Pinpoint the cell where the given text exists, returning its [x, y] midpoint coordinate. 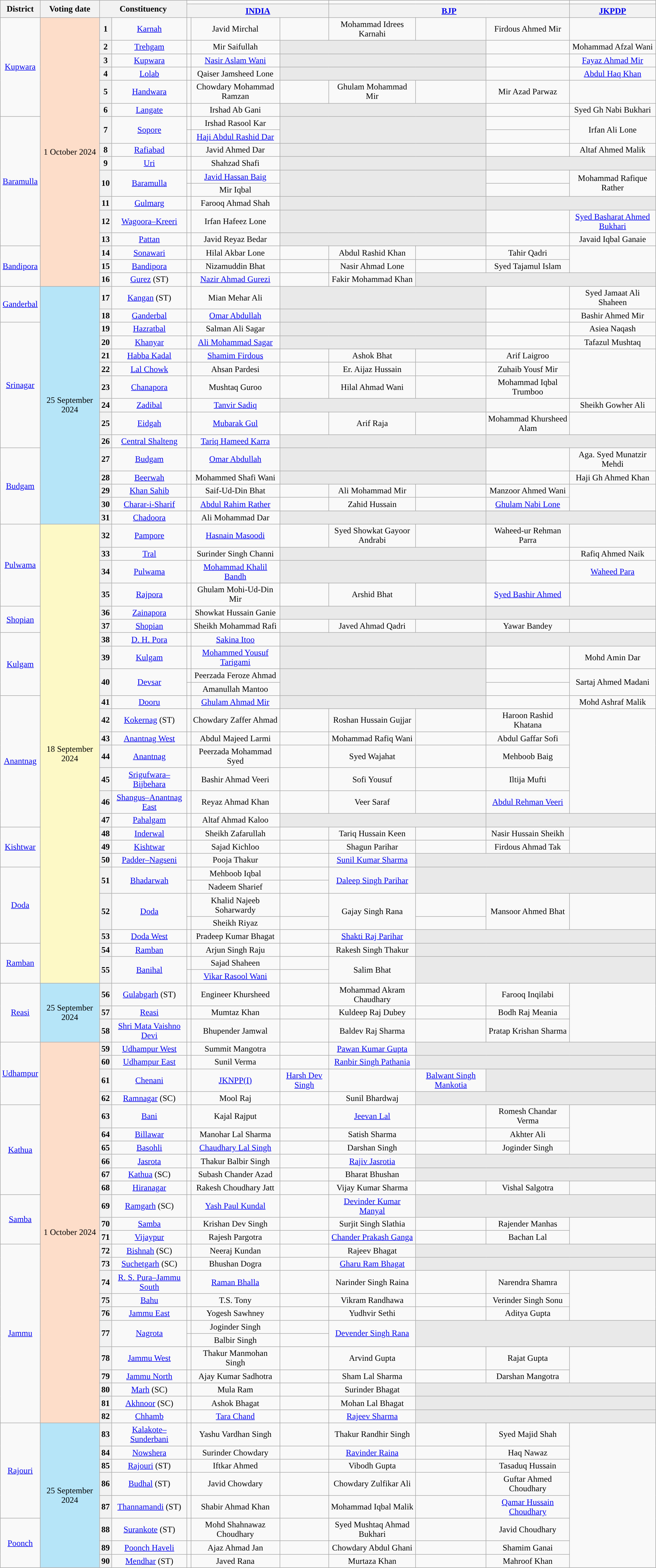
67 [106, 1174]
Syed Wajahat [372, 757]
42 [106, 720]
Pahalgam [149, 820]
Khanyar [149, 342]
Javid Mirchal [235, 29]
Ramgarh (SC) [149, 1205]
Jasrota [149, 1161]
Ghulam Mohi-Ud-Din Mir [235, 595]
Gulmarg [149, 203]
Gharu Ram Bhagat [372, 1264]
Thakur Manmohan Singh [235, 1358]
Bani [149, 1116]
80 [106, 1390]
68 [106, 1188]
16 [106, 279]
32 [106, 536]
Mohammad Akram Chaudhary [372, 994]
71 [106, 1237]
Manohar Lal Sharma [235, 1134]
Mohammad Khalil Bandh [235, 572]
Beerwah [149, 478]
Ghulam Ahmad Mir [235, 702]
Mehboob Baig [528, 757]
Baldev Raj Sharma [372, 1031]
Billawar [149, 1134]
Bhupender Jamwal [235, 1031]
Neeraj Kundan [235, 1251]
Padder–Nagseni [149, 860]
Mahroof Khan [528, 1561]
Fayaz Ahmad Mir [613, 60]
Rakesh Choudhary Jatt [235, 1188]
Ramnagar (SC) [149, 1098]
89 [106, 1548]
Sofi Yousuf [372, 779]
Daleep Singh Parihar [372, 880]
1 [106, 29]
Abdul Majeed Larmi [235, 738]
Shakti Raj Parihar [372, 936]
Arif Raja [372, 423]
Saif-Ud-Din Bhat [235, 491]
Voting date [69, 9]
Zadibal [149, 405]
41 [106, 702]
Sajad Shaheen [235, 963]
52 [106, 912]
Mushtaq Guroo [235, 387]
Charar-i-Sharif [149, 504]
Mohammed Yousuf Tarigami [235, 657]
Thakur Randhir Singh [372, 1434]
Mohan Lal Bhagat [372, 1403]
Bhadarwah [149, 880]
Bachan Lal [528, 1237]
Poonch Haveli [149, 1548]
26 [106, 441]
Javid Reyaz Bedar [235, 239]
Banihal [149, 970]
Asiea Naqash [613, 329]
Arshid Bhat [372, 595]
Nazir Ahmad Gurezi [235, 279]
Veer Saraf [372, 802]
Darshan Singh [372, 1148]
Rafiq Ahmed Naik [613, 554]
64 [106, 1134]
Mohammad Iqbal Trumboo [528, 387]
Akhnoor (SC) [149, 1403]
Thakur Balbir Singh [235, 1161]
Ghulam Mohammad Mir [372, 92]
Lal Chowk [149, 369]
Tariq Hussain Keen [372, 833]
Mir Saifullah [235, 47]
Nizamuddin Bhat [235, 266]
Pradeep Kumar Bhagat [235, 936]
Udhampur East [149, 1062]
Sajad Kichloo [235, 847]
Kathua (SC) [149, 1174]
Trehgam [149, 47]
11 [106, 203]
Salim Bhat [372, 970]
Javed Rana [235, 1561]
Syed Jamaat Ali Shaheen [613, 297]
77 [106, 1333]
Javaid Iqbal Ganaie [613, 239]
47 [106, 820]
Hiranagar [149, 1188]
Syed Mushtaq Ahmad Bukhari [372, 1529]
Surinder Singh Channi [235, 554]
Mendhar (ST) [149, 1561]
Chhamb [149, 1416]
14 [106, 253]
62 [106, 1098]
4 [106, 74]
28 [106, 478]
Peerzada Mohammad Syed [235, 757]
Balwant Singh Mankotia [451, 1080]
Vibodh Gupta [372, 1466]
Firdous Ahmed Mir [528, 29]
Tral [149, 554]
Syed Gh Nabi Bukhari [613, 110]
73 [106, 1264]
Abdul Rahim Rather [235, 504]
Syed Showkat Gayoor Andrabi [372, 536]
Mohammad Idrees Karnahi [372, 29]
Mansoor Ahmed Bhat [528, 912]
Hasnain Masoodi [235, 536]
45 [106, 779]
Udhampur West [149, 1049]
21 [106, 356]
Bashir Ahmad Veeri [235, 779]
Mumtaz Khan [235, 1013]
Ranbir Singh Pathania [372, 1062]
Mohammad Rafique Rather [613, 183]
Chowdary Zulfikar Ali [372, 1484]
Rajeev Sharma [372, 1416]
58 [106, 1031]
38 [106, 639]
Vijaypur [149, 1237]
Rajender Manhas [528, 1224]
Manzoor Ahmed Wani [528, 491]
Chowdary Mohammad Ramzan [235, 92]
Nagrota [149, 1333]
Mohammad Rafiq Wani [372, 738]
Shri Mata Vaishno Devi [149, 1031]
23 [106, 387]
Raman Bhalla [235, 1282]
12 [106, 222]
Syed Tajamul Islam [528, 266]
Haroon Rashid Khatana [528, 720]
Bharat Bhushan [372, 1174]
Ali Mohammad Mir [372, 491]
Mohammad Khursheed Alam [528, 423]
Bhushan Dogra [235, 1264]
Chadoora [149, 518]
Sham Lal Sharma [372, 1376]
Aga. Syed Munatzir Mehdi [613, 459]
Kathua [20, 1149]
82 [106, 1416]
61 [106, 1080]
53 [106, 936]
Ashok Bhat [372, 356]
Chowdary Abdul Ghani [372, 1548]
Surankote (ST) [149, 1529]
Mohammad Iqbal Malik [372, 1507]
Peerzada Feroze Ahmad [235, 675]
Tanvir Sadiq [235, 405]
Habba Kadal [149, 356]
Tahir Qadri [528, 253]
Langate [149, 110]
Arjun Singh Raju [235, 950]
20 [106, 342]
Abdul Gaffar Sofi [528, 738]
Mohd Amin Dar [613, 657]
Pampore [149, 536]
Abdul Rehman Veeri [528, 802]
35 [106, 595]
Chenani [149, 1080]
86 [106, 1484]
Yudhvir Sethi [372, 1313]
70 [106, 1224]
Nasir Aslam Wani [235, 60]
Gulabgarh (ST) [149, 994]
65 [106, 1148]
JKNPP(I) [235, 1080]
25 [106, 423]
Rajouri [20, 1471]
Rajeev Bhagat [372, 1251]
Chander Prakash Ganga [372, 1237]
Bahu [149, 1300]
60 [106, 1062]
Jammu East [149, 1313]
Reyaz Ahmad Khan [235, 802]
Devinder Kumar Manyal [372, 1205]
Khan Sahib [149, 491]
Irfan Hafeez Lone [235, 222]
Chanapora [149, 387]
39 [106, 657]
Rajpora [149, 595]
Iltija Mufti [528, 779]
Doda West [149, 936]
66 [106, 1161]
13 [106, 239]
Sunil Kumar Sharma [372, 860]
Rajesh Pargotra [235, 1237]
Zainapora [149, 613]
69 [106, 1205]
Shamim Firdous [235, 356]
Mir Azad Parwaz [528, 92]
Sonawari [149, 253]
Ashok Bhagat [235, 1403]
84 [106, 1453]
Ajay Kumar Sadhotra [235, 1376]
Satish Sharma [372, 1134]
Farooq Ahmad Shah [235, 203]
Altaf Ahmed Malik [613, 150]
Suchetgarh (SC) [149, 1264]
Sunil Bhardwaj [372, 1098]
Salman Ali Sagar [235, 329]
2 [106, 47]
83 [106, 1434]
85 [106, 1466]
Central Shalteng [149, 441]
Rafiabad [149, 150]
Sheikh Zafarullah [235, 833]
Rajouri (ST) [149, 1466]
D. H. Pora [149, 639]
Handwara [149, 92]
3 [106, 60]
Irshad Ab Gani [235, 110]
Javid Chowdary [235, 1484]
Devender Singh Rana [372, 1333]
Iftkar Ahmed [235, 1466]
49 [106, 847]
BJP [449, 11]
Waheed-ur Rehman Parra [528, 536]
79 [106, 1376]
44 [106, 757]
48 [106, 833]
Verinder Singh Sonu [528, 1300]
Nadeem Sharief [235, 887]
Srigufwara–Bijbehara [149, 779]
Engineer Khursheed [235, 994]
27 [106, 459]
7 [106, 130]
Darshan Mangotra [528, 1376]
Ali Mohammad Sagar [235, 342]
Narendra Shamra [528, 1282]
Uri [149, 163]
Zahid Hussain [372, 504]
Basohli [149, 1148]
Abdul Rashid Khan [372, 253]
Mohd Ashraf Malik [613, 702]
Hilal Akbar Lone [235, 253]
Bishnah (SC) [149, 1251]
Gurez (ST) [149, 279]
Bashir Ahmed Mir [613, 316]
Budhal (ST) [149, 1484]
Nasir Ahmad Lone [372, 266]
Poonch [20, 1543]
Rajiv Jasrotia [372, 1161]
Haji Abdul Rashid Dar [235, 136]
Nowshera [149, 1453]
Chowdary Zaffer Ahmad [235, 720]
Marh (SC) [149, 1390]
33 [106, 554]
Jammu North [149, 1376]
Javid Choudhary [528, 1529]
Showkat Hussain Ganie [235, 613]
Rajat Gupta [528, 1358]
Romesh Chandar Verma [528, 1116]
76 [106, 1313]
Er. Aijaz Hussain [372, 369]
29 [106, 491]
Syed Bashir Ahmed [528, 595]
Vishal Salgotra [528, 1188]
5 [106, 92]
Dooru [149, 702]
Ravinder Raina [372, 1453]
Hilal Ahmad Wani [372, 387]
36 [106, 613]
Krishan Dev Singh [235, 1224]
Ali Mohammad Dar [235, 518]
Nasir Hussain Sheikh [528, 833]
Shahzad Shafi [235, 163]
74 [106, 1282]
57 [106, 1013]
Anantnag West [149, 738]
Lolab [149, 74]
75 [106, 1300]
Vikram Randhawa [372, 1300]
Guftar Ahmed Choudhary [528, 1484]
Surjit Singh Slathia [372, 1224]
Farooq Inqilabi [528, 994]
Summit Mangotra [235, 1049]
Amanullah Mantoo [235, 689]
17 [106, 297]
Mubarak Gul [235, 423]
15 [106, 266]
Vikar Rasool Wani [235, 976]
72 [106, 1251]
Srinagar [20, 385]
Sunil Verma [235, 1062]
Devsar [149, 682]
Inderwal [149, 833]
Qaiser Jamsheed Lone [235, 74]
Haq Nawaz [528, 1453]
19 [106, 329]
Irshad Rasool Kar [235, 123]
Zuhaib Yousf Mir [528, 369]
59 [106, 1049]
JKPDP [613, 11]
Sartaj Ahmed Madani [613, 682]
Yashu Vardhan Singh [235, 1434]
Chaudhary Lal Singh [235, 1148]
Kokernag (ST) [149, 720]
R. S. Pura–Jammu South [149, 1282]
9 [106, 163]
Pawan Kumar Gupta [372, 1049]
Balbir Singh [235, 1340]
Khalid Najeeb Soharwardy [235, 905]
Subash Chander Azad [235, 1174]
63 [106, 1116]
78 [106, 1358]
Sheikh Mohammad Rafi [235, 626]
Mir Iqbal [235, 190]
Mehboob Iqbal [235, 873]
Yogesh Sawhney [235, 1313]
Eidgah [149, 423]
Kajal Rajput [235, 1116]
Roshan Hussain Gujjar [372, 720]
Wagoora–Kreeri [149, 222]
Bodh Raj Meania [528, 1013]
Yash Paul Kundal [235, 1205]
Irfan Ali Lone [613, 130]
Surinder Bhagat [372, 1390]
District [20, 9]
Harsh Dev Singh [304, 1080]
Mohd Shahnawaz Choudhary [235, 1529]
40 [106, 682]
Tafazul Mushtaq [613, 342]
T.S. Tony [235, 1300]
18 September 2024 [69, 754]
Mula Ram [235, 1390]
Waheed Para [613, 572]
Syed Basharat Ahmed Bukhari [613, 222]
Mohammed Shafi Wani [235, 478]
Sheikh Riyaz [235, 923]
Javid Ahmed Dar [235, 150]
22 [106, 369]
Jammu West [149, 1358]
37 [106, 626]
Mian Mehar Ali [235, 297]
Karnah [149, 29]
8 [106, 150]
54 [106, 950]
Mohammad Afzal Wani [613, 47]
Tasaduq Hussain [528, 1466]
Akhter Ali [528, 1134]
Aditya Gupta [528, 1313]
Altaf Ahmad Kaloo [235, 820]
Ghulam Nabi Lone [528, 504]
Jammu [20, 1334]
Rakesh Singh Thakur [372, 950]
Vijay Kumar Sharma [372, 1188]
Sakina Itoo [235, 639]
31 [106, 518]
INDIA [258, 11]
Haji Gh Ahmed Khan [613, 478]
46 [106, 802]
Javid Hassan Baig [235, 176]
10 [106, 183]
Jeevan Lal [372, 1116]
34 [106, 572]
Arvind Gupta [372, 1358]
50 [106, 860]
Shabir Ahmad Khan [235, 1507]
Syed Majid Shah [528, 1434]
Ajaz Ahmad Jan [235, 1548]
Surinder Chowdary [235, 1453]
Tara Chand [235, 1416]
Murtaza Khan [372, 1561]
Shagun Parihar [372, 847]
Pooja Thakur [235, 860]
Fakir Mohammad Khan [372, 279]
18 [106, 316]
56 [106, 994]
Firdous Ahmad Tak [528, 847]
Arif Laigroo [528, 356]
55 [106, 970]
81 [106, 1403]
30 [106, 504]
Shamim Ganai [528, 1548]
Yawar Bandey [528, 626]
Kuldeep Raj Dubey [372, 1013]
Mool Raj [235, 1098]
88 [106, 1529]
Thannamandi (ST) [149, 1507]
43 [106, 738]
Kalakote–Sunderbani [149, 1434]
Qamar Hussain Choudhary [528, 1507]
Hazratbal [149, 329]
Narinder Singh Raina [372, 1282]
Abdul Haq Khan [613, 74]
Constituency [143, 9]
Sheikh Gowher Ali [613, 405]
Pattan [149, 239]
Kangan (ST) [149, 297]
87 [106, 1507]
90 [106, 1561]
Udhampur [20, 1074]
Gajay Singh Rana [372, 912]
Sopore [149, 130]
24 [106, 405]
51 [106, 880]
Pratap Krishan Sharma [528, 1031]
Ahsan Pardesi [235, 369]
Shangus–Anantnag East [149, 802]
Javed Ahmad Qadri [372, 626]
Tariq Hameed Karra [235, 441]
6 [106, 110]
